Detect which cell encompasses the target text, then output its (X, Y) center coordinate. 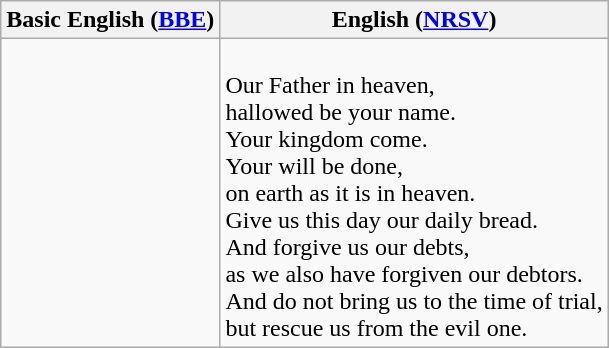
Basic English (BBE) (110, 20)
English (NRSV) (414, 20)
